Capture the cell that displays the provided text and extract its (X, Y) central coordinate. 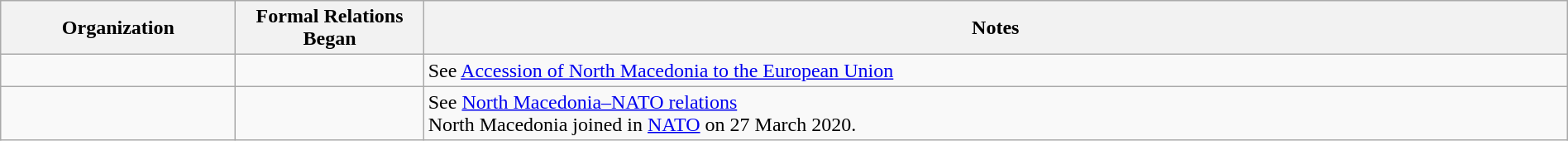
See North Macedonia–NATO relationsNorth Macedonia joined in NATO on 27 March 2020. (996, 113)
Formal Relations Began (329, 28)
See Accession of North Macedonia to the European Union (996, 70)
Notes (996, 28)
Organization (118, 28)
